Determine the (x, y) coordinate at the center of the cell enclosing the given text.  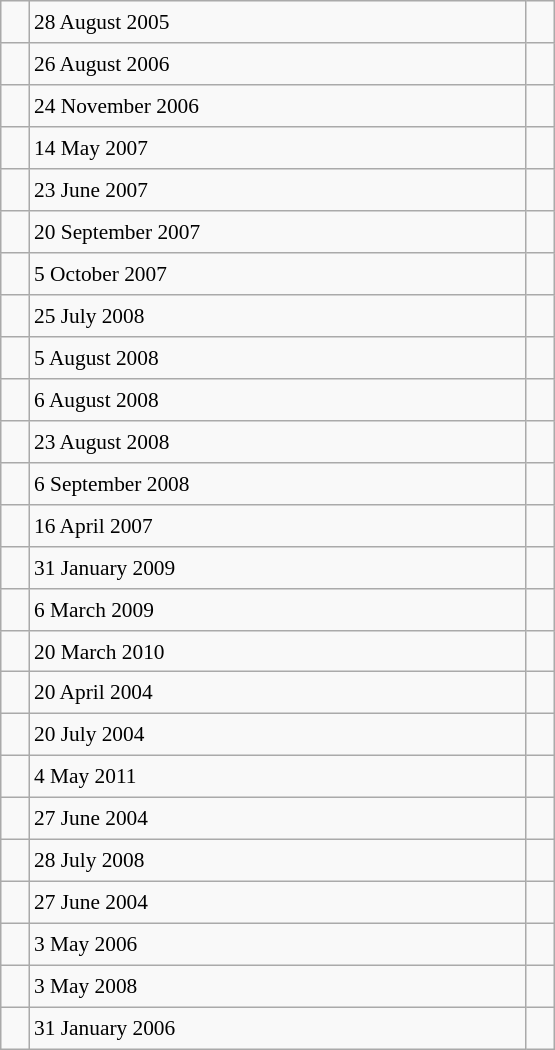
23 August 2008 (278, 441)
28 July 2008 (278, 861)
20 April 2004 (278, 693)
28 August 2005 (278, 22)
14 May 2007 (278, 148)
5 October 2007 (278, 274)
25 July 2008 (278, 316)
5 August 2008 (278, 358)
3 May 2006 (278, 945)
31 January 2009 (278, 567)
31 January 2006 (278, 1028)
20 July 2004 (278, 735)
23 June 2007 (278, 190)
20 March 2010 (278, 651)
26 August 2006 (278, 64)
6 March 2009 (278, 609)
20 September 2007 (278, 232)
6 September 2008 (278, 483)
16 April 2007 (278, 525)
3 May 2008 (278, 986)
24 November 2006 (278, 106)
4 May 2011 (278, 777)
6 August 2008 (278, 399)
